Scan for the cell matching the given text and deliver its (x, y) coordinate at center. 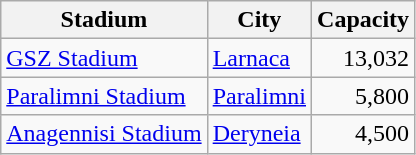
Paralimni Stadium (104, 96)
Capacity (364, 20)
4,500 (364, 134)
Paralimni (259, 96)
Stadium (104, 20)
Anagennisi Stadium (104, 134)
City (259, 20)
5,800 (364, 96)
13,032 (364, 58)
Deryneia (259, 134)
GSZ Stadium (104, 58)
Larnaca (259, 58)
